Find where the given text appears and provide that cell's center as [x, y] coordinate. 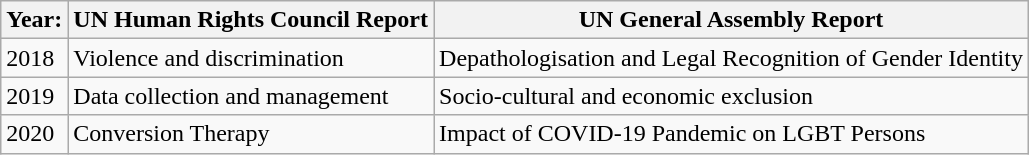
2018 [34, 58]
UN Human Rights Council Report [251, 20]
Year: [34, 20]
Socio-cultural and economic exclusion [732, 96]
2019 [34, 96]
2020 [34, 134]
Depathologisation and Legal Recognition of Gender Identity [732, 58]
Impact of COVID-19 Pandemic on LGBT Persons [732, 134]
Data collection and management [251, 96]
Violence and discrimination [251, 58]
UN General Assembly Report [732, 20]
Conversion Therapy [251, 134]
